Return [x, y] of the center of cell containing provided text 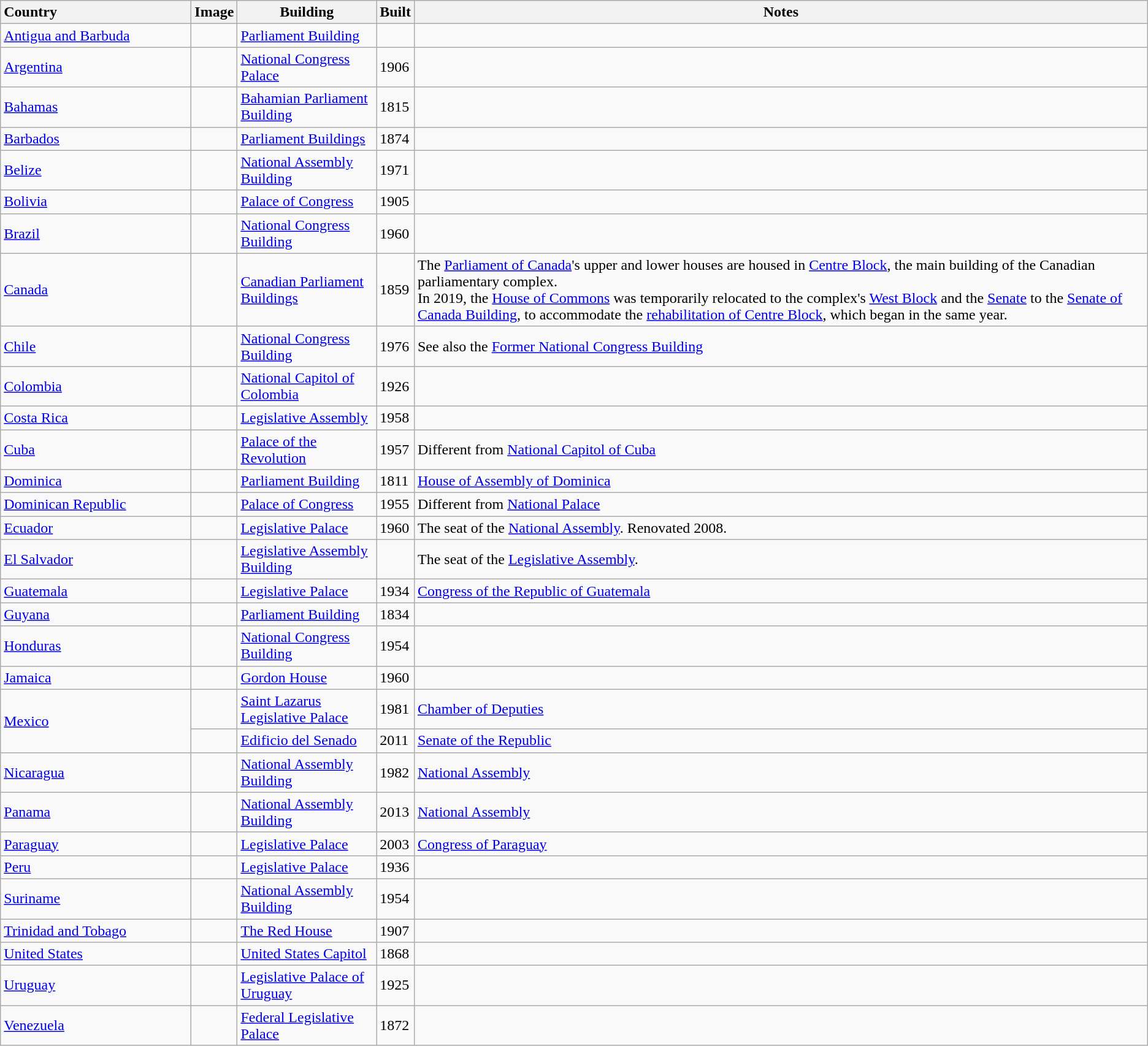
El Salvador [96, 559]
1955 [396, 505]
Trinidad and Tobago [96, 930]
Palace of the Revolution [307, 449]
Barbados [96, 139]
1815 [396, 107]
1905 [396, 202]
1936 [396, 867]
1958 [396, 418]
1982 [396, 773]
Notes [781, 12]
2003 [396, 844]
Different from National Palace [781, 505]
House of Assembly of Dominica [781, 481]
Edificio del Senado [307, 741]
Built [396, 12]
1925 [396, 986]
Congress of the Republic of Guatemala [781, 591]
Dominican Republic [96, 505]
Guyana [96, 614]
1811 [396, 481]
Nicaragua [96, 773]
Image [215, 12]
Argentina [96, 67]
Canadian Parliament Buildings [307, 289]
Cuba [96, 449]
Legislative Assembly [307, 418]
2013 [396, 812]
Belize [96, 170]
1907 [396, 930]
Different from National Capitol of Cuba [781, 449]
Panama [96, 812]
The seat of the National Assembly. Renovated 2008. [781, 528]
1976 [396, 346]
1981 [396, 709]
See also the Former National Congress Building [781, 346]
Colombia [96, 386]
Canada [96, 289]
Jamaica [96, 678]
Legislative Palace of Uruguay [307, 986]
Guatemala [96, 591]
Saint Lazarus Legislative Palace [307, 709]
Senate of the Republic [781, 741]
Bahamian Parliament Building [307, 107]
Chamber of Deputies [781, 709]
The Red House [307, 930]
Venezuela [96, 1025]
1874 [396, 139]
United States [96, 954]
Mexico [96, 721]
2011 [396, 741]
Suriname [96, 899]
The seat of the Legislative Assembly. [781, 559]
Paraguay [96, 844]
1957 [396, 449]
Dominica [96, 481]
1906 [396, 67]
1834 [396, 614]
1872 [396, 1025]
1971 [396, 170]
Gordon House [307, 678]
Honduras [96, 646]
1859 [396, 289]
Antigua and Barbuda [96, 36]
Uruguay [96, 986]
National Congress Palace [307, 67]
Country [96, 12]
Peru [96, 867]
United States Capitol [307, 954]
Bahamas [96, 107]
Costa Rica [96, 418]
Parliament Buildings [307, 139]
Federal Legislative Palace [307, 1025]
Chile [96, 346]
Bolivia [96, 202]
Building [307, 12]
Legislative Assembly Building [307, 559]
1926 [396, 386]
National Capitol of Colombia [307, 386]
Brazil [96, 233]
Congress of Paraguay [781, 844]
1934 [396, 591]
Ecuador [96, 528]
1868 [396, 954]
